Find where the given text appears and provide that cell's center as (X, Y) coordinate. 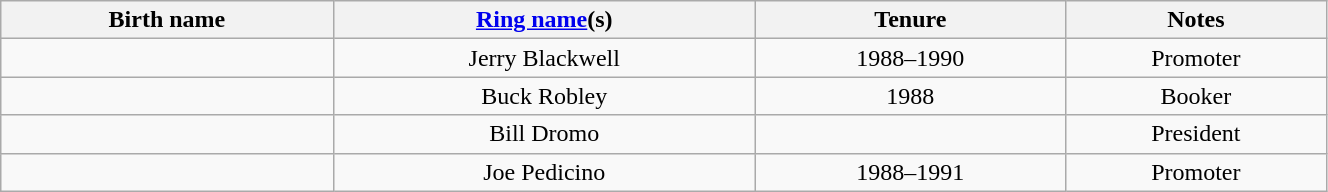
1988–1991 (910, 172)
1988–1990 (910, 58)
Tenure (910, 20)
Jerry Blackwell (544, 58)
Bill Dromo (544, 134)
Birth name (167, 20)
Buck Robley (544, 96)
Ring name(s) (544, 20)
Booker (1196, 96)
Joe Pedicino (544, 172)
President (1196, 134)
1988 (910, 96)
Notes (1196, 20)
